Find where the given text appears and provide that cell's center as (x, y) coordinate. 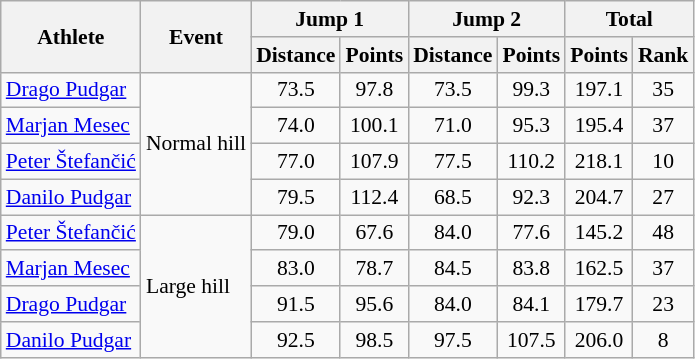
Large hill (196, 286)
10 (664, 162)
84.5 (452, 269)
Rank (664, 55)
8 (664, 340)
Athlete (71, 36)
77.5 (452, 162)
Jump 2 (486, 19)
77.0 (296, 162)
195.4 (599, 126)
79.5 (296, 197)
Total (629, 19)
98.5 (374, 340)
Event (196, 36)
71.0 (452, 126)
84.1 (531, 304)
206.0 (599, 340)
110.2 (531, 162)
79.0 (296, 233)
83.0 (296, 269)
145.2 (599, 233)
92.5 (296, 340)
97.5 (452, 340)
92.3 (531, 197)
97.8 (374, 90)
68.5 (452, 197)
100.1 (374, 126)
78.7 (374, 269)
83.8 (531, 269)
77.6 (531, 233)
23 (664, 304)
197.1 (599, 90)
35 (664, 90)
107.5 (531, 340)
Jump 1 (330, 19)
204.7 (599, 197)
179.7 (599, 304)
91.5 (296, 304)
Normal hill (196, 143)
95.6 (374, 304)
48 (664, 233)
112.4 (374, 197)
67.6 (374, 233)
74.0 (296, 126)
27 (664, 197)
218.1 (599, 162)
95.3 (531, 126)
107.9 (374, 162)
162.5 (599, 269)
99.3 (531, 90)
